Find where the given text appears and provide that cell's center as (x, y) coordinate. 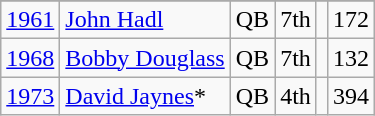
1961 (30, 20)
394 (350, 96)
John Hadl (145, 20)
4th (296, 96)
172 (350, 20)
Bobby Douglass (145, 58)
132 (350, 58)
1973 (30, 96)
David Jaynes* (145, 96)
1968 (30, 58)
